Return the [X, Y] coordinate for the center point of the cell that contains the specified text.  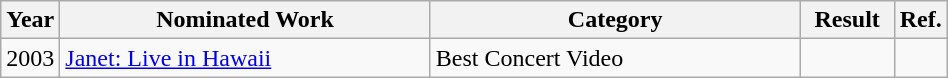
Janet: Live in Hawaii [245, 58]
Result [847, 20]
Best Concert Video [615, 58]
Category [615, 20]
Ref. [920, 20]
Year [30, 20]
Nominated Work [245, 20]
2003 [30, 58]
